For the text-containing cell, return its midpoint in [x, y] coordinate format. 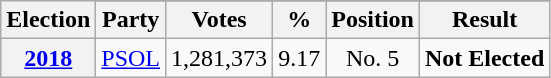
PSOL [131, 58]
Position [373, 20]
Not Elected [484, 58]
2018 [48, 58]
No. 5 [373, 58]
Result [484, 20]
Party [131, 20]
Votes [220, 20]
Election [48, 20]
1,281,373 [220, 58]
% [300, 20]
9.17 [300, 58]
